Capture the cell that displays the provided text and extract its [x, y] central coordinate. 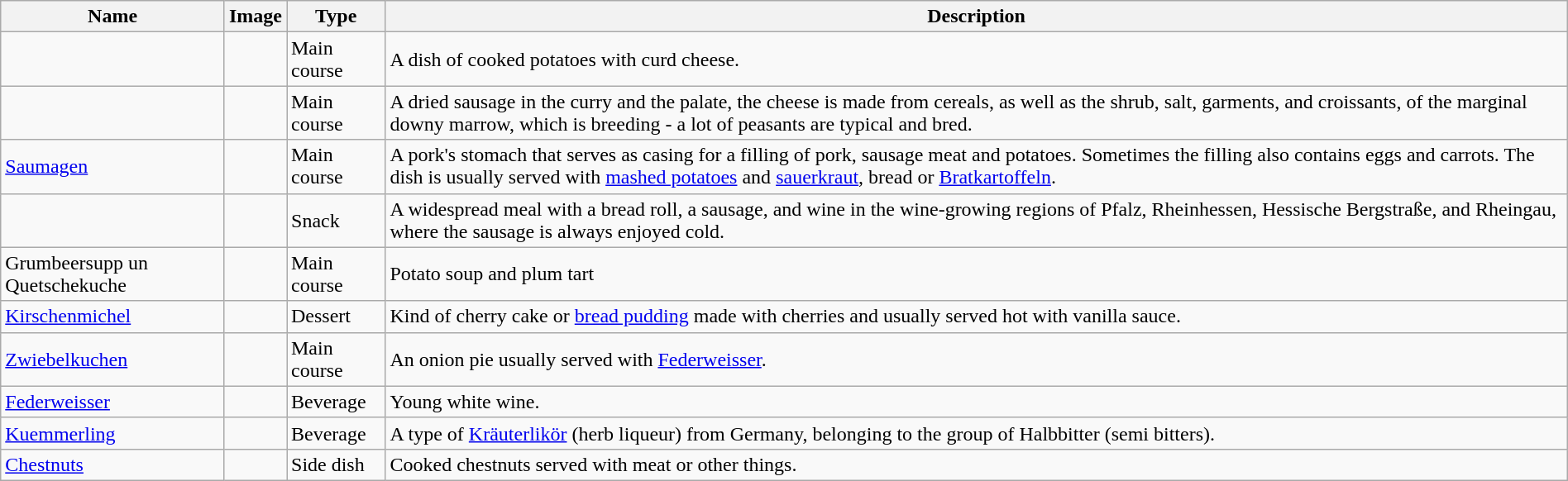
Side dish [336, 464]
Name [112, 17]
Type [336, 17]
Description [976, 17]
Image [255, 17]
Zwiebelkuchen [112, 359]
Potato soup and plum tart [976, 274]
Kuemmerling [112, 433]
Snack [336, 220]
A dish of cooked potatoes with curd cheese. [976, 60]
Chestnuts [112, 464]
A type of Kräuterlikör (herb liqueur) from Germany, belonging to the group of Halbbitter (semi bitters). [976, 433]
Dessert [336, 317]
Young white wine. [976, 402]
Kind of cherry cake or bread pudding made with cherries and usually served hot with vanilla sauce. [976, 317]
Cooked chestnuts served with meat or other things. [976, 464]
Grumbeersupp un Quetschekuche [112, 274]
An onion pie usually served with Federweisser. [976, 359]
Kirschenmichel [112, 317]
Federweisser [112, 402]
Saumagen [112, 167]
